Locate the cell with the specified text and output its [x, y] center coordinate. 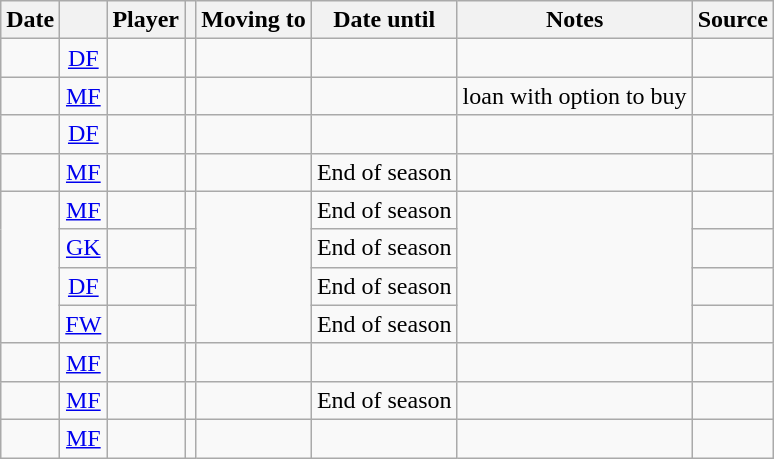
Moving to [254, 20]
Date until [384, 20]
Notes [574, 20]
Date [30, 20]
GK [84, 248]
loan with option to buy [574, 96]
Player [146, 20]
FW [84, 324]
Source [732, 20]
